For the text-containing cell, return its midpoint in (x, y) coordinate format. 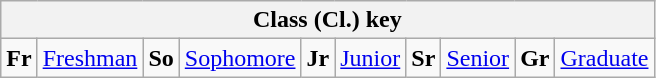
Sr (424, 58)
Gr (535, 58)
Junior (370, 58)
So (161, 58)
Fr (19, 58)
Senior (478, 58)
Freshman (90, 58)
Jr (318, 58)
Class (Cl.) key (328, 20)
Sophomore (240, 58)
Graduate (604, 58)
